Scan for the cell matching the given text and deliver its (x, y) coordinate at center. 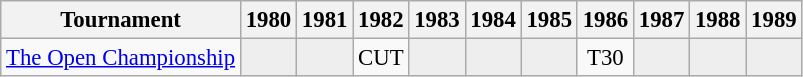
1986 (605, 20)
T30 (605, 58)
1988 (718, 20)
1982 (381, 20)
1989 (774, 20)
1985 (549, 20)
1984 (493, 20)
1980 (268, 20)
Tournament (121, 20)
The Open Championship (121, 58)
1987 (661, 20)
1983 (437, 20)
1981 (325, 20)
CUT (381, 58)
